Detect which cell encompasses the target text, then output its (X, Y) center coordinate. 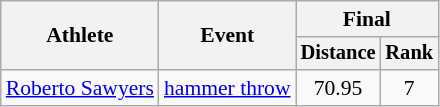
Athlete (80, 36)
Distance (338, 54)
hammer throw (228, 88)
70.95 (338, 88)
Rank (409, 54)
Event (228, 36)
Roberto Sawyers (80, 88)
7 (409, 88)
Final (367, 19)
